Search for the cell housing the specified text and yield its [X, Y] center coordinate. 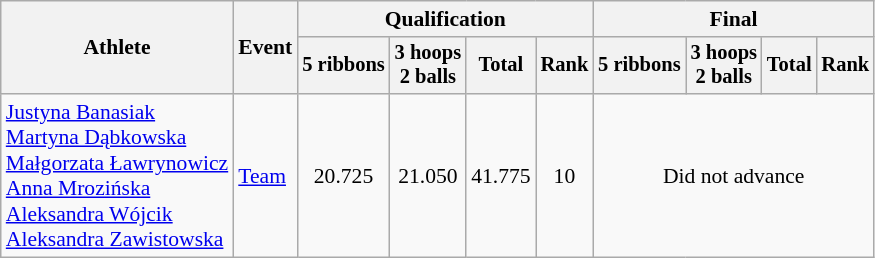
10 [565, 176]
Event [265, 48]
Team [265, 176]
20.725 [343, 176]
Did not advance [734, 176]
21.050 [428, 176]
Justyna BanasiakMartyna DąbkowskaMałgorzata ŁawrynowiczAnna MrozińskaAleksandra WójcikAleksandra Zawistowska [117, 176]
41.775 [500, 176]
Athlete [117, 48]
Qualification [445, 19]
Final [734, 19]
